For the text-containing cell, return its midpoint in (X, Y) coordinate format. 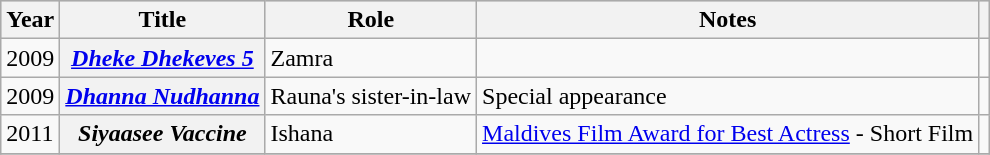
Year (30, 20)
Zamra (371, 58)
Ishana (371, 134)
Role (371, 20)
Siyaasee Vaccine (162, 134)
Rauna's sister-in-law (371, 96)
Title (162, 20)
Special appearance (728, 96)
Maldives Film Award for Best Actress - Short Film (728, 134)
Dheke Dhekeves 5 (162, 58)
2011 (30, 134)
Dhanna Nudhanna (162, 96)
Notes (728, 20)
